Find where the given text appears and provide that cell's center as (x, y) coordinate. 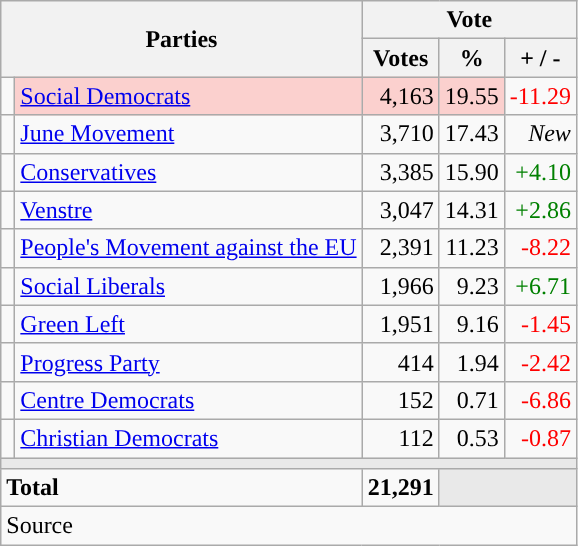
-1.45 (540, 324)
Source (289, 526)
+ / - (540, 58)
3,047 (400, 210)
+6.71 (540, 286)
Parties (182, 39)
June Movement (188, 134)
-11.29 (540, 96)
+2.86 (540, 210)
2,391 (400, 248)
People's Movement against the EU (188, 248)
Social Democrats (188, 96)
19.55 (472, 96)
Venstre (188, 210)
3,385 (400, 172)
21,291 (400, 488)
Progress Party (188, 362)
Social Liberals (188, 286)
-0.87 (540, 438)
% (472, 58)
-2.42 (540, 362)
0.71 (472, 400)
Conservatives (188, 172)
4,163 (400, 96)
414 (400, 362)
17.43 (472, 134)
1.94 (472, 362)
14.31 (472, 210)
-6.86 (540, 400)
Vote (469, 20)
1,951 (400, 324)
Centre Democrats (188, 400)
-8.22 (540, 248)
Christian Democrats (188, 438)
0.53 (472, 438)
3,710 (400, 134)
11.23 (472, 248)
9.23 (472, 286)
+4.10 (540, 172)
112 (400, 438)
9.16 (472, 324)
15.90 (472, 172)
Green Left (188, 324)
Votes (400, 58)
Total (182, 488)
New (540, 134)
1,966 (400, 286)
152 (400, 400)
